Determine the [X, Y] coordinate at the center of the cell enclosing the given text.  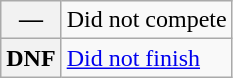
Did not compete [146, 20]
— [31, 20]
DNF [31, 58]
Did not finish [146, 58]
